Return [x, y] of the center of cell containing provided text 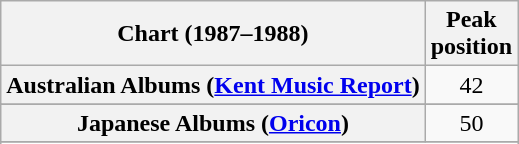
Chart (1987–1988) [213, 34]
42 [471, 85]
50 [471, 123]
Peakposition [471, 34]
Australian Albums (Kent Music Report) [213, 85]
Japanese Albums (Oricon) [213, 123]
